Provide the [x, y] coordinate of the cell's center where the given text is located.  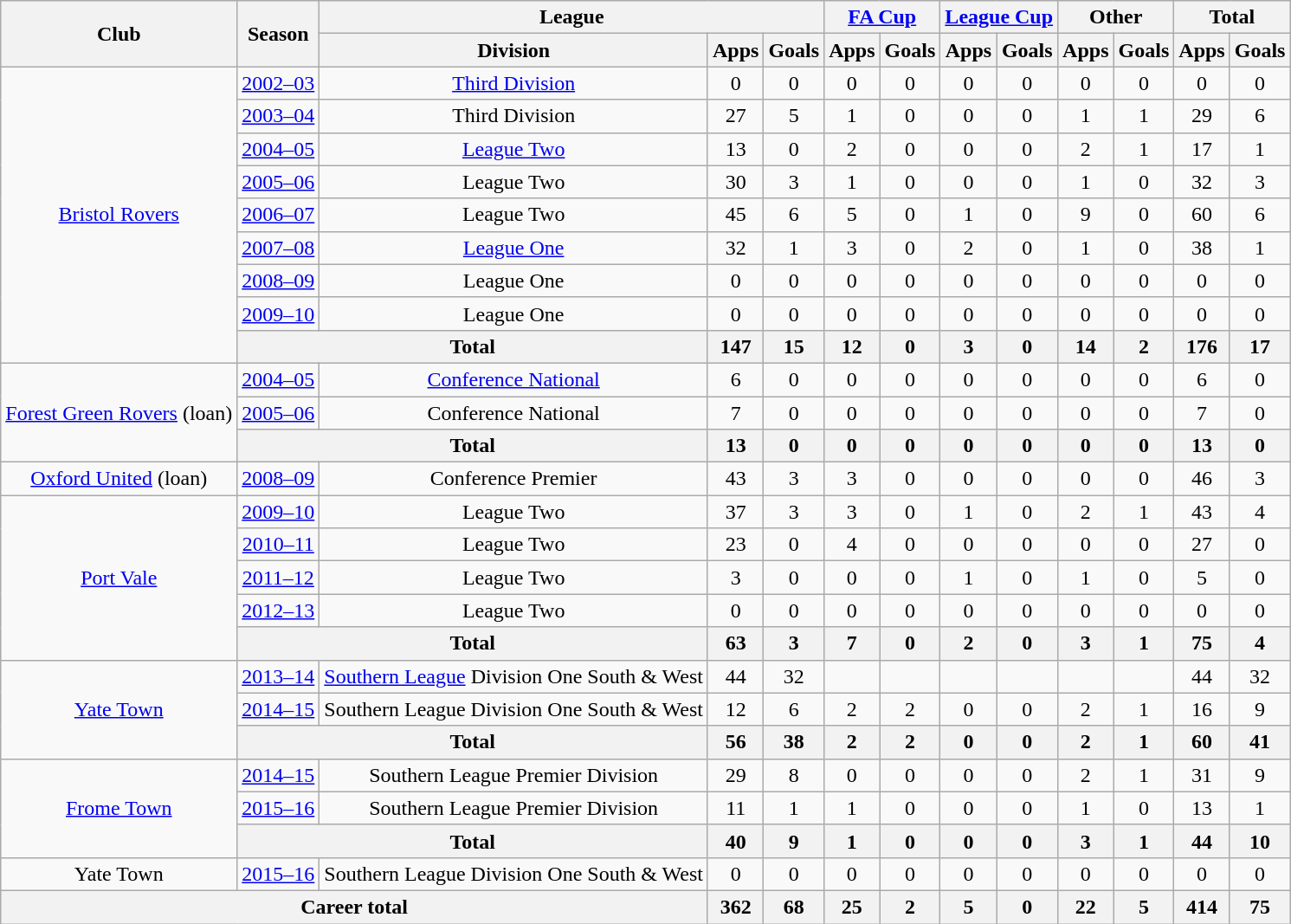
37 [735, 512]
2010–11 [279, 545]
Career total [355, 907]
Other [1116, 17]
Oxford United (loan) [119, 479]
147 [735, 346]
68 [794, 907]
Season [279, 34]
League [571, 17]
2006–07 [279, 215]
16 [1202, 709]
23 [735, 545]
176 [1202, 346]
63 [735, 643]
10 [1260, 841]
11 [735, 808]
FA Cup [882, 17]
Forest Green Rovers (loan) [119, 412]
56 [735, 742]
Frome Town [119, 808]
Conference Premier [514, 479]
15 [794, 346]
46 [1202, 479]
362 [735, 907]
2007–08 [279, 248]
Bristol Rovers [119, 215]
2012–13 [279, 611]
Port Vale [119, 578]
League Cup [999, 17]
22 [1086, 907]
31 [1202, 775]
30 [735, 182]
45 [735, 215]
2002–03 [279, 83]
Division [514, 50]
41 [1260, 742]
2011–12 [279, 578]
Club [119, 34]
14 [1086, 346]
2003–04 [279, 116]
2013–14 [279, 676]
414 [1202, 907]
8 [794, 775]
25 [852, 907]
40 [735, 841]
